Return the (x, y) coordinate for the center point of the cell that contains the specified text.  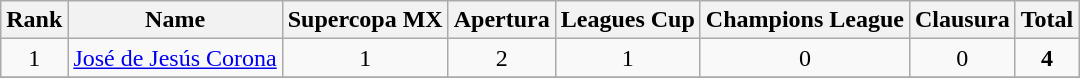
Name (175, 20)
Champions League (804, 20)
Total (1047, 20)
4 (1047, 58)
Rank (34, 20)
2 (502, 58)
José de Jesús Corona (175, 58)
Leagues Cup (628, 20)
Apertura (502, 20)
Supercopa MX (365, 20)
Clausura (962, 20)
